Provide the (X, Y) coordinate of the cell's center where the given text is located.  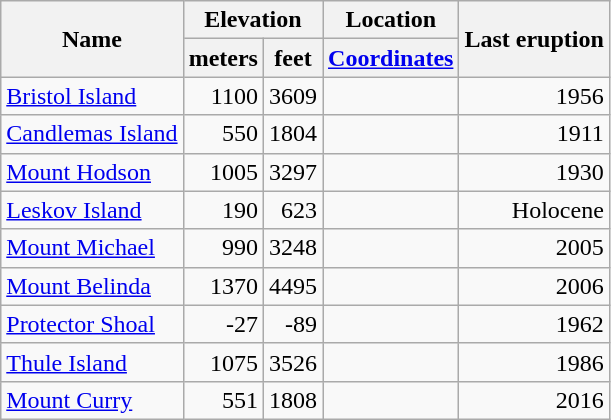
Mount Hodson (92, 172)
Mount Michael (92, 248)
3297 (292, 172)
Bristol Island (92, 96)
1005 (223, 172)
1962 (534, 324)
3526 (292, 362)
1930 (534, 172)
-89 (292, 324)
Name (92, 39)
4495 (292, 286)
623 (292, 210)
2016 (534, 400)
Mount Curry (92, 400)
3248 (292, 248)
meters (223, 58)
Leskov Island (92, 210)
1911 (534, 134)
Coordinates (391, 58)
Last eruption (534, 39)
1100 (223, 96)
feet (292, 58)
1986 (534, 362)
Protector Shoal (92, 324)
Mount Belinda (92, 286)
1804 (292, 134)
Elevation (252, 20)
Candlemas Island (92, 134)
3609 (292, 96)
1075 (223, 362)
1370 (223, 286)
1956 (534, 96)
-27 (223, 324)
2006 (534, 286)
Thule Island (92, 362)
Location (391, 20)
190 (223, 210)
550 (223, 134)
990 (223, 248)
2005 (534, 248)
Holocene (534, 210)
1808 (292, 400)
551 (223, 400)
